Search for the cell housing the specified text and yield its (X, Y) center coordinate. 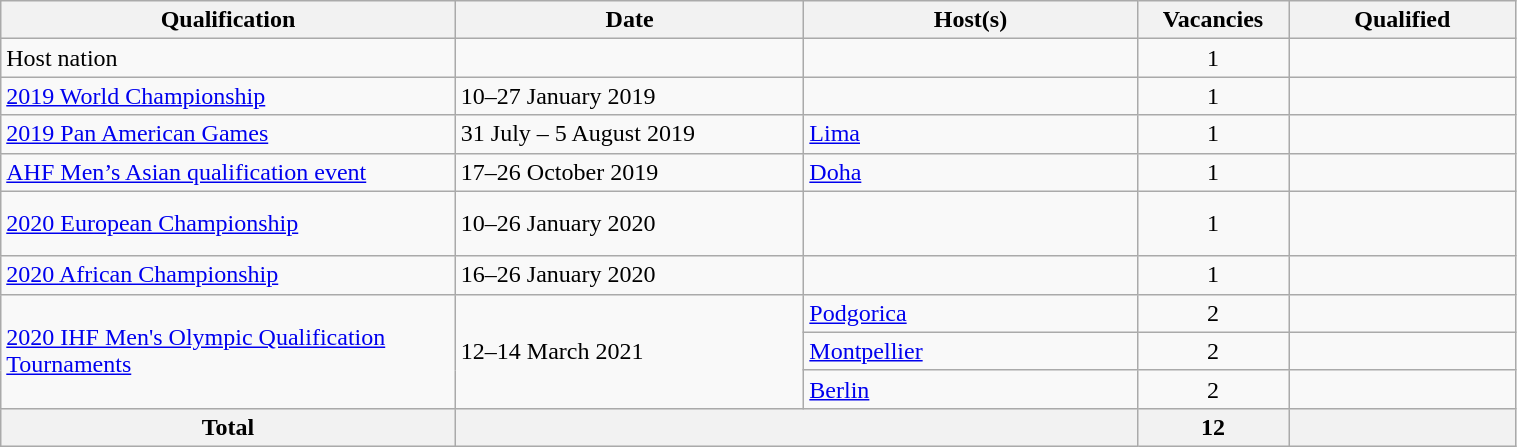
2020 IHF Men's Olympic Qualification Tournaments (228, 351)
12–14 March 2021 (629, 351)
Montpellier (970, 351)
17–26 October 2019 (629, 172)
Date (629, 20)
12 (1213, 427)
Podgorica (970, 313)
Lima (970, 134)
2019 Pan American Games (228, 134)
2020 African Championship (228, 275)
AHF Men’s Asian qualification event (228, 172)
2020 European Championship (228, 224)
Total (228, 427)
10–27 January 2019 (629, 96)
10–26 January 2020 (629, 224)
31 July – 5 August 2019 (629, 134)
2019 World Championship (228, 96)
Berlin (970, 389)
Doha (970, 172)
Qualification (228, 20)
16–26 January 2020 (629, 275)
Vacancies (1213, 20)
Qualified (1402, 20)
Host nation (228, 58)
Host(s) (970, 20)
